Capture the cell that displays the provided text and extract its (x, y) central coordinate. 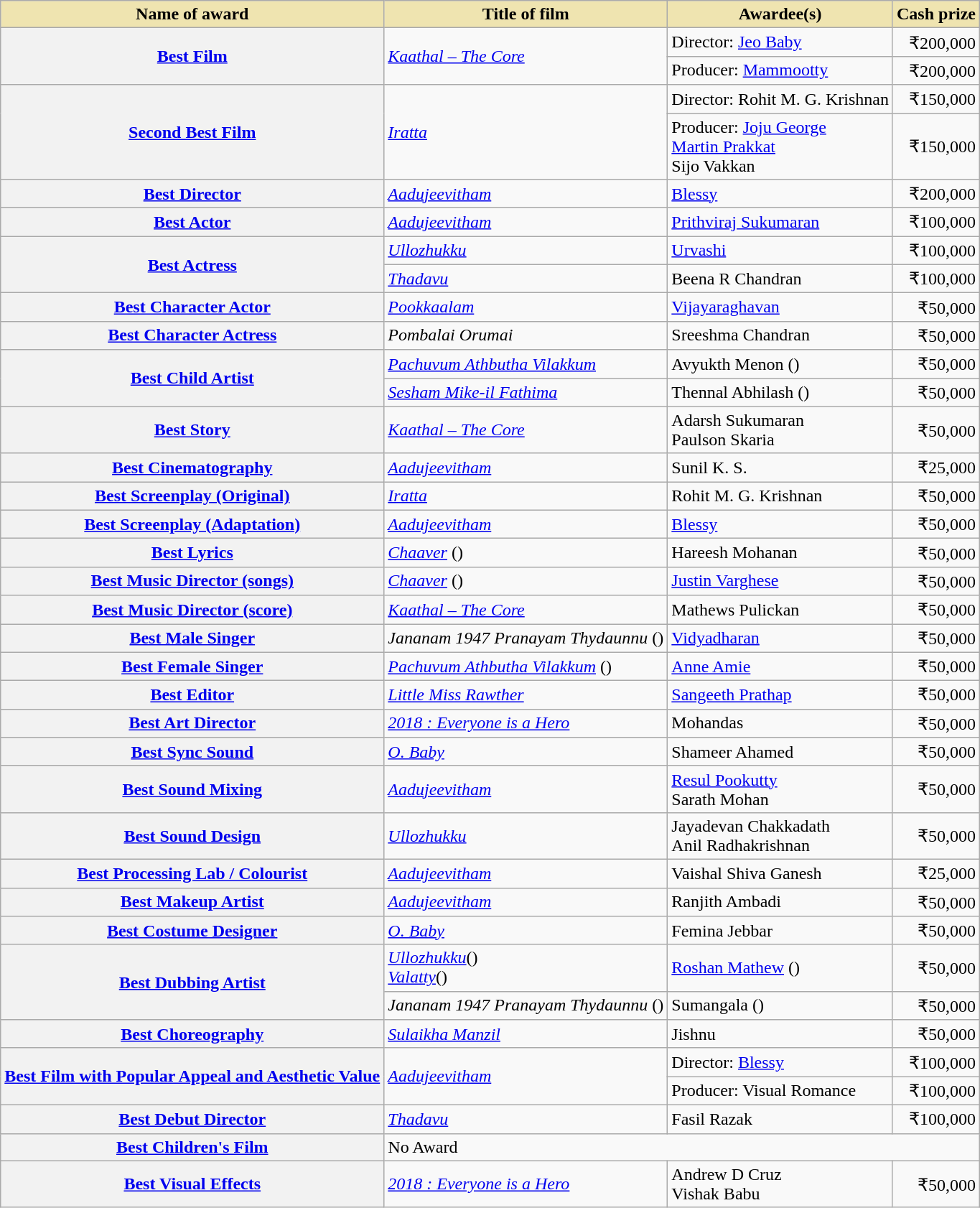
Shameer Ahamed (780, 752)
Best Female Singer (192, 666)
Best Sound Design (192, 836)
Justin Varghese (780, 581)
Vijayaraghavan (780, 307)
Best Character Actor (192, 307)
Fasil Razak (780, 1119)
Hareesh Mohanan (780, 553)
Femina Jebbar (780, 931)
Thennal Abhilash () (780, 392)
Cash prize (936, 14)
Roshan Mathew () (780, 968)
Best Music Director (score) (192, 610)
Pombalai Orumai (526, 335)
Best Music Director (songs) (192, 581)
Sreeshma Chandran (780, 335)
Best Actor (192, 222)
Jayadevan Chakkadath Anil Radhakrishnan (780, 836)
Sunil K. S. (780, 468)
Adarsh SukumaranPaulson Skaria (780, 429)
Director: Blessy (780, 1062)
Best Processing Lab / Colourist (192, 873)
Sumangala () (780, 1005)
Producer: Mammootty (780, 70)
Mathews Pulickan (780, 610)
Producer: Visual Romance (780, 1091)
Best Lyrics (192, 553)
Resul PookuttySarath Mohan (780, 789)
No Award (682, 1147)
Ullozhukku()Valatty() (526, 968)
Sulaikha Manzil (526, 1034)
Urvashi (780, 251)
Title of film (526, 14)
Prithviraj Sukumaran (780, 222)
Best Debut Director (192, 1119)
Beena R Chandran (780, 279)
Best Film (192, 56)
Pachuvum Athbutha Vilakkum (526, 364)
Rohit M. G. Krishnan (780, 496)
Best Screenplay (Adaptation) (192, 524)
Awardee(s) (780, 14)
Best Sound Mixing (192, 789)
Best Sync Sound (192, 752)
Pookkaalam (526, 307)
Best Children's Film (192, 1147)
Best Visual Effects (192, 1184)
Best Child Artist (192, 378)
Jishnu (780, 1034)
Avyukth Menon () (780, 364)
Andrew D Cruz Vishak Babu (780, 1184)
Mohandas (780, 723)
Ranjith Ambadi (780, 902)
Vaishal Shiva Ganesh (780, 873)
Best Dubbing Artist (192, 982)
Sangeeth Prathap (780, 695)
Best Actress (192, 264)
Vidyadharan (780, 638)
Best Character Actress (192, 335)
Director: Rohit M. G. Krishnan (780, 99)
Best Screenplay (Original) (192, 496)
Name of award (192, 14)
Second Best Film (192, 132)
Sesham Mike-il Fathima (526, 392)
Pachuvum Athbutha Vilakkum () (526, 666)
Best Director (192, 194)
Best Story (192, 429)
Best Film with Popular Appeal and Aesthetic Value (192, 1076)
Producer: Joju GeorgeMartin PrakkatSijo Vakkan (780, 147)
Best Editor (192, 695)
Anne Amie (780, 666)
Best Male Singer (192, 638)
Best Cinematography (192, 468)
Best Choreography (192, 1034)
Best Costume Designer (192, 931)
Best Makeup Artist (192, 902)
Director: Jeo Baby (780, 42)
Best Art Director (192, 723)
Little Miss Rawther (526, 695)
